From the cell containing the given text, extract its center point as [x, y] coordinate. 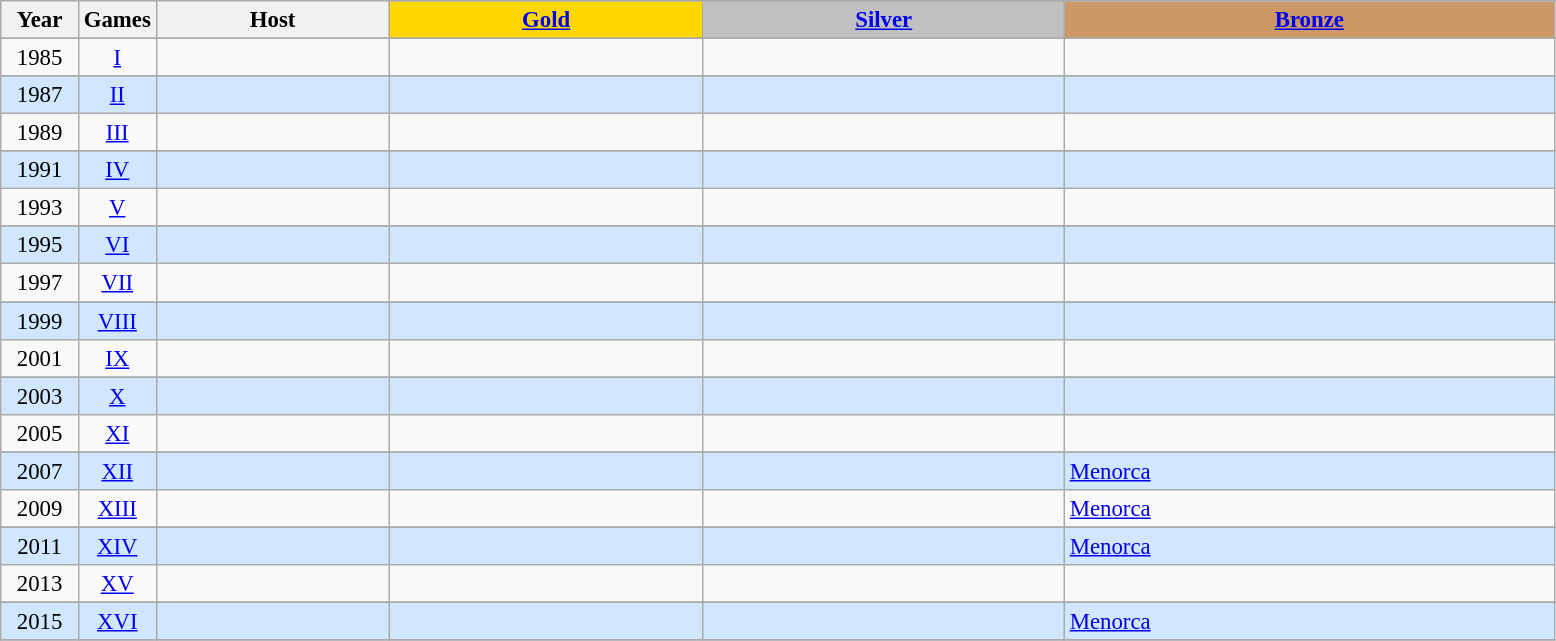
I [117, 58]
2015 [40, 621]
II [117, 95]
VI [117, 245]
2003 [40, 396]
XIV [117, 546]
XIII [117, 509]
X [117, 396]
1991 [40, 170]
2007 [40, 471]
Host [272, 20]
2013 [40, 584]
Games [117, 20]
2005 [40, 433]
XII [117, 471]
2001 [40, 358]
VIII [117, 321]
III [117, 133]
IV [117, 170]
1995 [40, 245]
V [117, 208]
1999 [40, 321]
1989 [40, 133]
1987 [40, 95]
XVI [117, 621]
Gold [546, 20]
1997 [40, 283]
XI [117, 433]
Year [40, 20]
XV [117, 584]
VII [117, 283]
1985 [40, 58]
1993 [40, 208]
IX [117, 358]
2011 [40, 546]
2009 [40, 509]
Bronze [1309, 20]
Silver [884, 20]
